Capture the cell that displays the provided text and extract its [x, y] central coordinate. 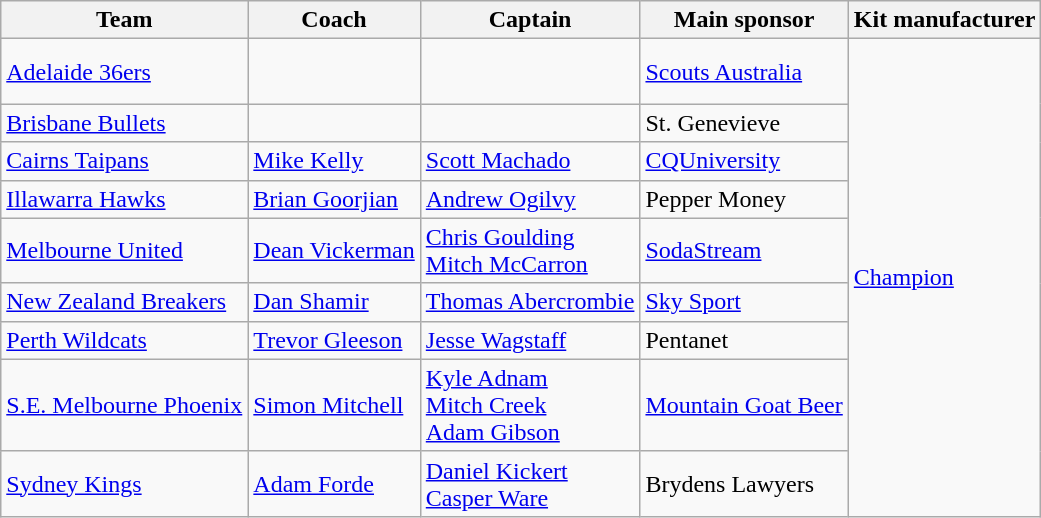
Thomas Abercrombie [530, 302]
Main sponsor [744, 20]
Champion [944, 278]
Perth Wildcats [124, 340]
SodaStream [744, 250]
Kyle Adnam Mitch Creek Adam Gibson [530, 405]
Scouts Australia [744, 72]
St. Genevieve [744, 123]
Pepper Money [744, 199]
Sydney Kings [124, 484]
Daniel Kickert Casper Ware [530, 484]
Cairns Taipans [124, 161]
Scott Machado [530, 161]
Coach [334, 20]
Dan Shamir [334, 302]
Mike Kelly [334, 161]
Brydens Lawyers [744, 484]
Trevor Gleeson [334, 340]
Team [124, 20]
Chris Goulding Mitch McCarron [530, 250]
Mountain Goat Beer [744, 405]
Pentanet [744, 340]
Sky Sport [744, 302]
Simon Mitchell [334, 405]
New Zealand Breakers [124, 302]
Adelaide 36ers [124, 72]
S.E. Melbourne Phoenix [124, 405]
Brian Goorjian [334, 199]
Jesse Wagstaff [530, 340]
CQUniversity [744, 161]
Andrew Ogilvy [530, 199]
Brisbane Bullets [124, 123]
Captain [530, 20]
Adam Forde [334, 484]
Illawarra Hawks [124, 199]
Dean Vickerman [334, 250]
Melbourne United [124, 250]
Kit manufacturer [944, 20]
